Identify which cell holds the provided text, then report its [x, y] central coordinate. 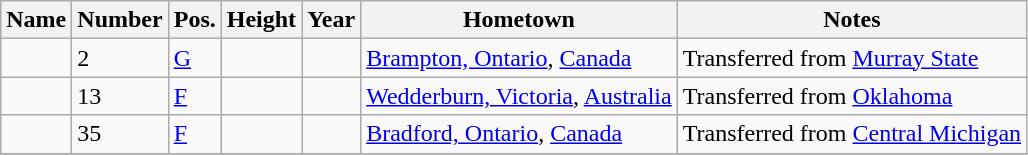
Wedderburn, Victoria, Australia [520, 96]
Brampton, Ontario, Canada [520, 58]
Transferred from Oklahoma [852, 96]
Height [261, 20]
Transferred from Central Michigan [852, 134]
35 [120, 134]
13 [120, 96]
2 [120, 58]
G [194, 58]
Bradford, Ontario, Canada [520, 134]
Transferred from Murray State [852, 58]
Pos. [194, 20]
Year [332, 20]
Name [36, 20]
Notes [852, 20]
Hometown [520, 20]
Number [120, 20]
